Identify which cell holds the provided text, then report its [X, Y] central coordinate. 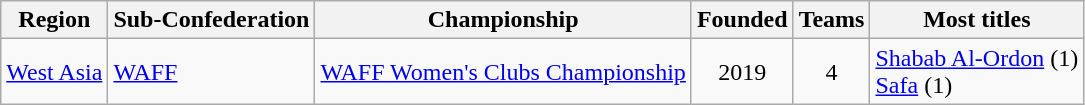
Championship [503, 20]
Region [54, 20]
Shabab Al-Ordon (1) Safa (1) [977, 72]
Most titles [977, 20]
4 [832, 72]
WAFF [212, 72]
Founded [742, 20]
2019 [742, 72]
Teams [832, 20]
West Asia [54, 72]
WAFF Women's Clubs Championship [503, 72]
Sub-Confederation [212, 20]
